Identify which cell holds the provided text, then report its (x, y) central coordinate. 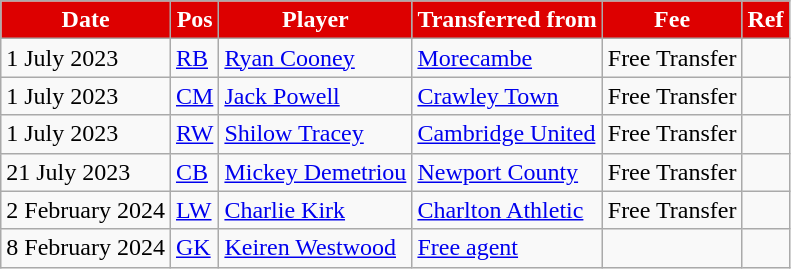
RB (194, 58)
LW (194, 210)
Pos (194, 20)
GK (194, 248)
Fee (672, 20)
Transferred from (507, 20)
Charlie Kirk (316, 210)
Shilow Tracey (316, 134)
Crawley Town (507, 96)
Date (86, 20)
Mickey Demetriou (316, 172)
Newport County (507, 172)
Player (316, 20)
CB (194, 172)
Ref (766, 20)
Morecambe (507, 58)
RW (194, 134)
Jack Powell (316, 96)
Charlton Athletic (507, 210)
Free agent (507, 248)
8 February 2024 (86, 248)
Ryan Cooney (316, 58)
Cambridge United (507, 134)
2 February 2024 (86, 210)
CM (194, 96)
Keiren Westwood (316, 248)
21 July 2023 (86, 172)
